Detect which cell encompasses the target text, then output its [X, Y] center coordinate. 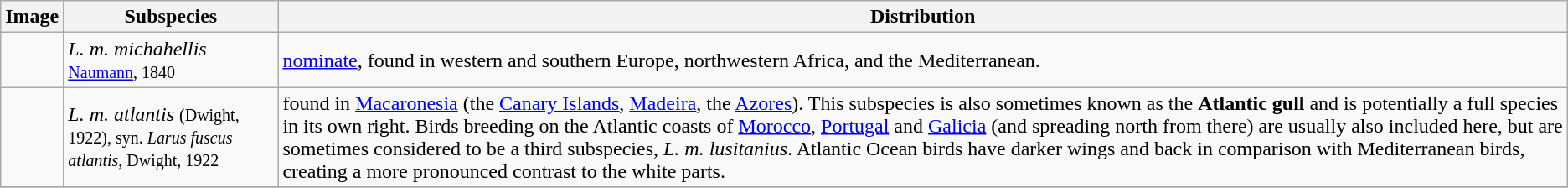
L. m. atlantis (Dwight, 1922), syn. Larus fuscus atlantis, Dwight, 1922 [171, 138]
L. m. michahellis Naumann, 1840 [171, 60]
Distribution [923, 17]
Image [32, 17]
nominate, found in western and southern Europe, northwestern Africa, and the Mediterranean. [923, 60]
Subspecies [171, 17]
